Find where the given text appears and provide that cell's center as [X, Y] coordinate. 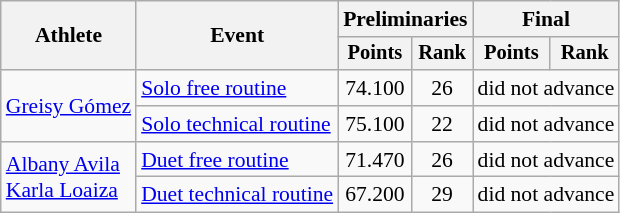
Athlete [68, 36]
75.100 [375, 124]
Greisy Gómez [68, 106]
67.200 [375, 195]
29 [442, 195]
71.470 [375, 160]
Solo free routine [237, 88]
22 [442, 124]
Duet free routine [237, 160]
Solo technical routine [237, 124]
Albany AvilaKarla Loaiza [68, 178]
Final [546, 19]
Preliminaries [405, 19]
Event [237, 36]
Duet technical routine [237, 195]
74.100 [375, 88]
